Provide the (X, Y) coordinate of the cell's center where the given text is located.  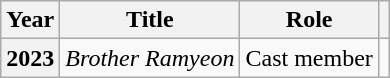
2023 (30, 58)
Year (30, 20)
Role (309, 20)
Cast member (309, 58)
Title (150, 20)
Brother Ramyeon (150, 58)
